Determine the [X, Y] coordinate at the center of the cell enclosing the given text.  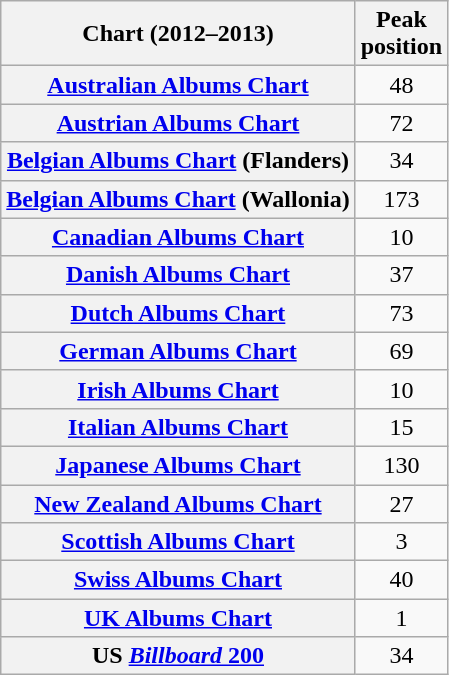
15 [401, 427]
Italian Albums Chart [178, 427]
Irish Albums Chart [178, 389]
UK Albums Chart [178, 618]
Chart (2012–2013) [178, 34]
173 [401, 199]
Danish Albums Chart [178, 275]
Peakposition [401, 34]
US Billboard 200 [178, 656]
Japanese Albums Chart [178, 465]
3 [401, 542]
27 [401, 503]
1 [401, 618]
Canadian Albums Chart [178, 237]
Austrian Albums Chart [178, 123]
Australian Albums Chart [178, 85]
Swiss Albums Chart [178, 580]
40 [401, 580]
69 [401, 351]
Belgian Albums Chart (Flanders) [178, 161]
Scottish Albums Chart [178, 542]
Belgian Albums Chart (Wallonia) [178, 199]
73 [401, 313]
48 [401, 85]
Dutch Albums Chart [178, 313]
German Albums Chart [178, 351]
37 [401, 275]
New Zealand Albums Chart [178, 503]
130 [401, 465]
72 [401, 123]
